Output the (x, y) coordinate of the center of the cell containing the given text.  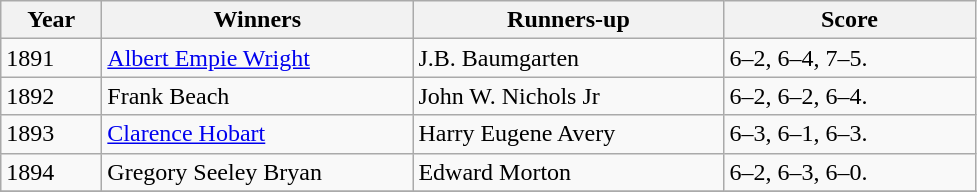
J.B. Baumgarten (568, 58)
Clarence Hobart (258, 134)
Frank Beach (258, 96)
1893 (52, 134)
1894 (52, 172)
Edward Morton (568, 172)
6–2, 6–2, 6–4. (850, 96)
6–2, 6–4, 7–5. (850, 58)
1892 (52, 96)
Winners (258, 20)
Runners-up (568, 20)
6–3, 6–1, 6–3. (850, 134)
6–2, 6–3, 6–0. (850, 172)
Harry Eugene Avery (568, 134)
Year (52, 20)
Gregory Seeley Bryan (258, 172)
Albert Empie Wright (258, 58)
John W. Nichols Jr (568, 96)
1891 (52, 58)
Score (850, 20)
